Capture the cell that displays the provided text and extract its (x, y) central coordinate. 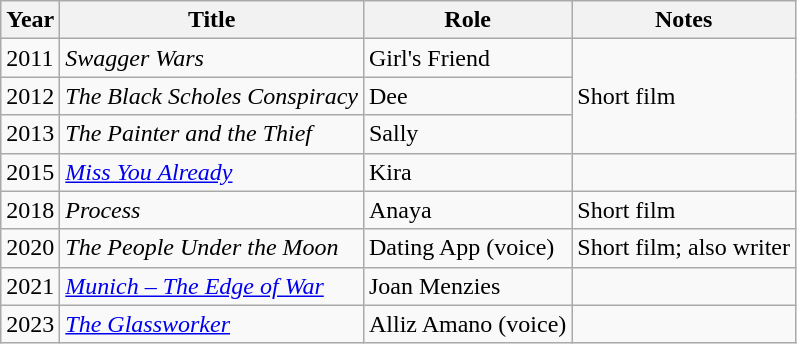
Joan Menzies (467, 286)
Dating App (voice) (467, 248)
The Black Scholes Conspiracy (212, 96)
Title (212, 20)
Sally (467, 134)
Process (212, 210)
2015 (30, 172)
The Painter and the Thief (212, 134)
2021 (30, 286)
The People Under the Moon (212, 248)
Role (467, 20)
2013 (30, 134)
2020 (30, 248)
2011 (30, 58)
Alliz Amano (voice) (467, 324)
Kira (467, 172)
The Glassworker (212, 324)
2012 (30, 96)
Miss You Already (212, 172)
Munich – The Edge of War (212, 286)
Anaya (467, 210)
Notes (684, 20)
2023 (30, 324)
Year (30, 20)
2018 (30, 210)
Short film; also writer (684, 248)
Dee (467, 96)
Swagger Wars (212, 58)
Girl's Friend (467, 58)
